Identify which cell holds the provided text, then report its (X, Y) central coordinate. 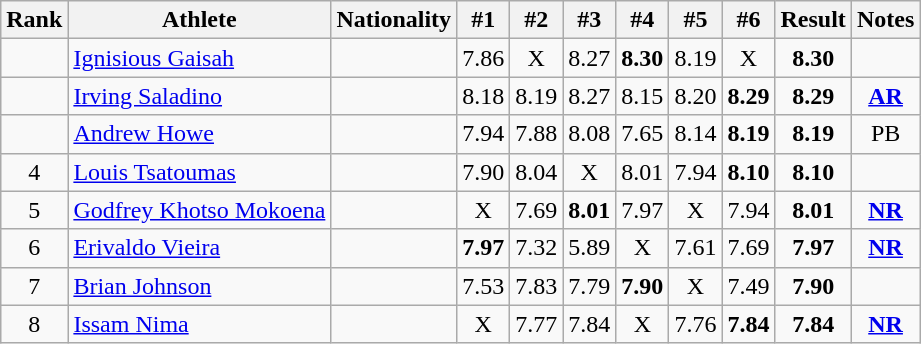
PB (885, 134)
Issam Nima (200, 324)
8.18 (484, 96)
Notes (885, 20)
#1 (484, 20)
Brian Johnson (200, 286)
7.88 (536, 134)
8.08 (590, 134)
Andrew Howe (200, 134)
#5 (696, 20)
7.83 (536, 286)
Nationality (394, 20)
5.89 (590, 248)
8.15 (642, 96)
7.32 (536, 248)
#4 (642, 20)
7 (34, 286)
8.04 (536, 172)
4 (34, 172)
6 (34, 248)
#3 (590, 20)
#2 (536, 20)
Erivaldo Vieira (200, 248)
8.20 (696, 96)
AR (885, 96)
Athlete (200, 20)
8 (34, 324)
7.53 (484, 286)
5 (34, 210)
Rank (34, 20)
#6 (748, 20)
7.61 (696, 248)
Godfrey Khotso Mokoena (200, 210)
Louis Tsatoumas (200, 172)
7.79 (590, 286)
Ignisious Gaisah (200, 58)
Irving Saladino (200, 96)
7.76 (696, 324)
7.86 (484, 58)
7.77 (536, 324)
7.65 (642, 134)
7.49 (748, 286)
8.14 (696, 134)
Result (813, 20)
